Identify which cell holds the provided text, then report its (x, y) central coordinate. 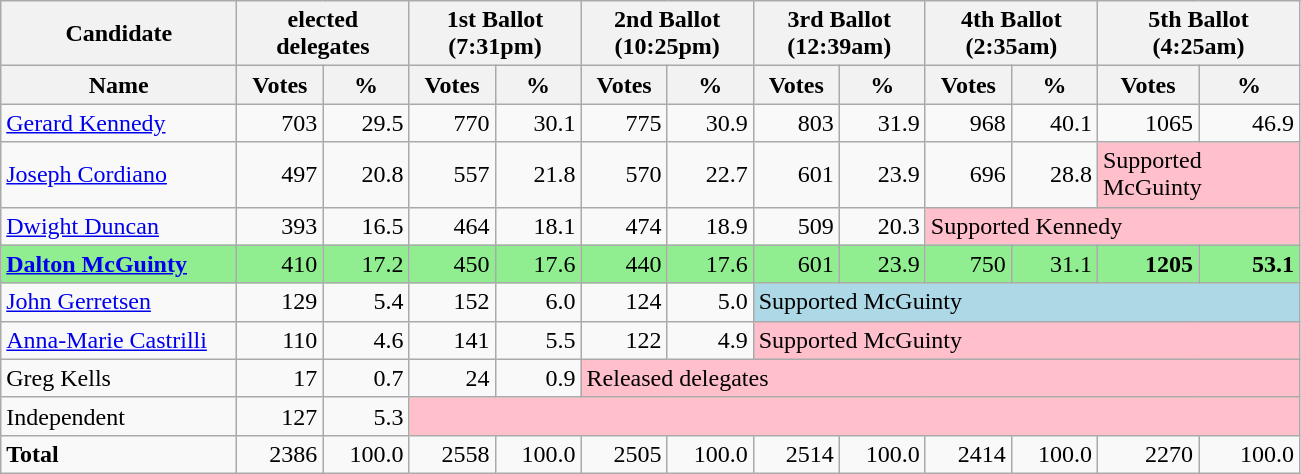
127 (280, 416)
20.8 (366, 174)
18.1 (538, 226)
141 (452, 340)
31.1 (1054, 264)
30.1 (538, 123)
20.3 (882, 226)
474 (624, 226)
696 (968, 174)
464 (452, 226)
Total (119, 454)
497 (280, 174)
5.4 (366, 302)
0.7 (366, 378)
1205 (1148, 264)
24 (452, 378)
5.0 (710, 302)
18.9 (710, 226)
17.2 (366, 264)
Greg Kells (119, 378)
2nd Ballot(10:25pm) (667, 34)
124 (624, 302)
22.7 (710, 174)
2505 (624, 454)
2386 (280, 454)
Released delegates (940, 378)
Joseph Cordiano (119, 174)
17 (280, 378)
16.5 (366, 226)
5th Ballot(4:25am) (1198, 34)
2514 (796, 454)
803 (796, 123)
31.9 (882, 123)
1st Ballot(7:31pm) (495, 34)
557 (452, 174)
5.3 (366, 416)
4th Ballot(2:35am) (1011, 34)
440 (624, 264)
129 (280, 302)
Anna-Marie Castrilli (119, 340)
Independent (119, 416)
2558 (452, 454)
53.1 (1248, 264)
509 (796, 226)
Dalton McGuinty (119, 264)
775 (624, 123)
750 (968, 264)
Supported Kennedy (1112, 226)
1065 (1148, 123)
570 (624, 174)
29.5 (366, 123)
46.9 (1248, 123)
110 (280, 340)
Gerard Kennedy (119, 123)
122 (624, 340)
30.9 (710, 123)
968 (968, 123)
6.0 (538, 302)
3rd Ballot(12:39am) (839, 34)
John Gerretsen (119, 302)
770 (452, 123)
0.9 (538, 378)
4.9 (710, 340)
703 (280, 123)
Name (119, 85)
21.8 (538, 174)
5.5 (538, 340)
elected delegates (323, 34)
40.1 (1054, 123)
28.8 (1054, 174)
4.6 (366, 340)
Candidate (119, 34)
Dwight Duncan (119, 226)
410 (280, 264)
152 (452, 302)
393 (280, 226)
450 (452, 264)
2414 (968, 454)
2270 (1148, 454)
